Detect which cell encompasses the target text, then output its (x, y) center coordinate. 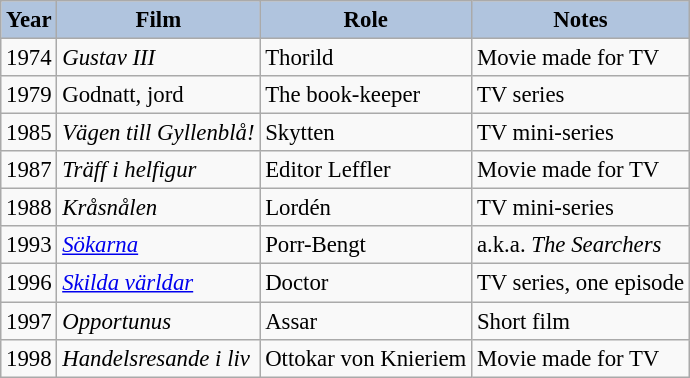
Role (366, 20)
Träff i helfigur (158, 170)
Editor Leffler (366, 170)
Porr-Bengt (366, 245)
1997 (29, 321)
Thorild (366, 58)
Skilda världar (158, 283)
Year (29, 20)
1974 (29, 58)
Skytten (366, 133)
1998 (29, 358)
Ottokar von Knieriem (366, 358)
Vägen till Gyllenblå! (158, 133)
The book-keeper (366, 95)
Handelsresande i liv (158, 358)
Gustav III (158, 58)
Sökarna (158, 245)
Short film (581, 321)
Kråsnålen (158, 208)
1996 (29, 283)
1987 (29, 170)
a.k.a. The Searchers (581, 245)
Godnatt, jord (158, 95)
Notes (581, 20)
1993 (29, 245)
Opportunus (158, 321)
Assar (366, 321)
Doctor (366, 283)
TV series, one episode (581, 283)
1979 (29, 95)
Lordén (366, 208)
1985 (29, 133)
1988 (29, 208)
Film (158, 20)
TV series (581, 95)
